Identify which cell holds the provided text, then report its [x, y] central coordinate. 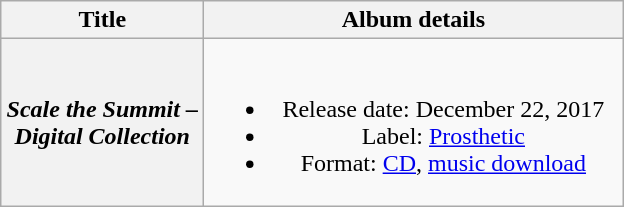
Scale the Summit – Digital Collection [102, 122]
Title [102, 20]
Album details [414, 20]
Release date: December 22, 2017Label: ProstheticFormat: CD, music download [414, 122]
